Return [X, Y] of the center of cell containing provided text 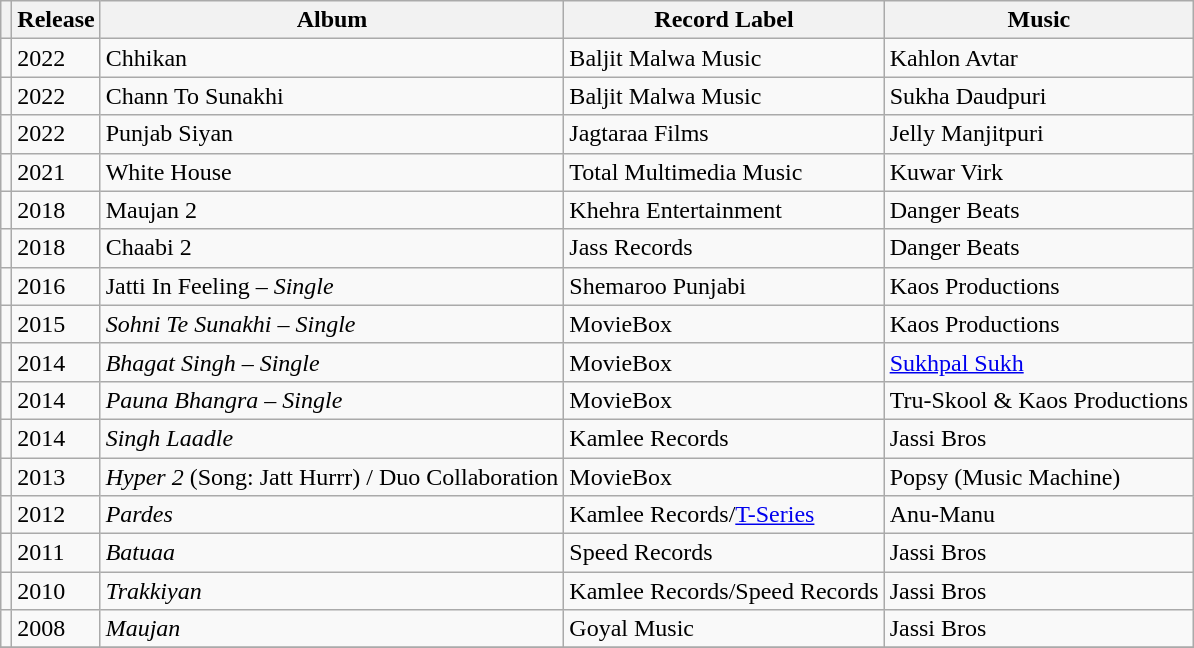
Singh Laadle [332, 438]
Pauna Bhangra – Single [332, 400]
Anu-Manu [1039, 515]
Record Label [724, 20]
2015 [56, 324]
Maujan 2 [332, 210]
Tru-Skool & Kaos Productions [1039, 400]
Sukha Daudpuri [1039, 96]
Jelly Manjitpuri [1039, 134]
Music [1039, 20]
Hyper 2 (Song: Jatt Hurrr) / Duo Collaboration [332, 477]
Total Multimedia Music [724, 172]
Trakkiyan [332, 591]
2021 [56, 172]
Kuwar Virk [1039, 172]
2011 [56, 553]
Chaabi 2 [332, 248]
Maujan [332, 629]
2012 [56, 515]
Shemaroo Punjabi [724, 286]
Kamlee Records/Speed Records [724, 591]
White House [332, 172]
Kamlee Records/T-Series [724, 515]
Punjab Siyan [332, 134]
Chann To Sunakhi [332, 96]
2010 [56, 591]
Goyal Music [724, 629]
2008 [56, 629]
Jagtaraa Films [724, 134]
Sohni Te Sunakhi – Single [332, 324]
Kahlon Avtar [1039, 58]
Popsy (Music Machine) [1039, 477]
Batuaa [332, 553]
2013 [56, 477]
Pardes [332, 515]
Kamlee Records [724, 438]
Jass Records [724, 248]
Sukhpal Sukh [1039, 362]
Khehra Entertainment [724, 210]
Jatti In Feeling – Single [332, 286]
2016 [56, 286]
Album [332, 20]
Release [56, 20]
Bhagat Singh – Single [332, 362]
Speed Records [724, 553]
Chhikan [332, 58]
